Find where the given text appears and provide that cell's center as (x, y) coordinate. 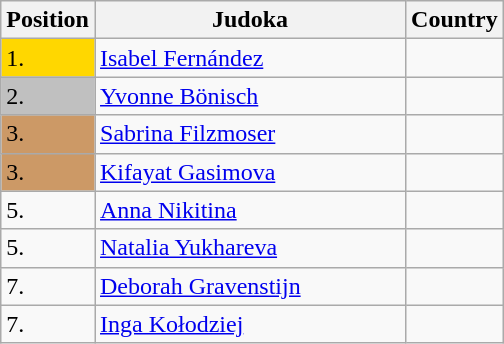
Anna Nikitina (250, 210)
Judoka (250, 20)
Inga Kołodziej (250, 324)
Sabrina Filzmoser (250, 134)
Country (455, 20)
Deborah Gravenstijn (250, 286)
Yvonne Bönisch (250, 96)
Kifayat Gasimova (250, 172)
1. (48, 58)
Isabel Fernández (250, 58)
2. (48, 96)
Position (48, 20)
Natalia Yukhareva (250, 248)
